Locate the cell with the specified text and output its [x, y] center coordinate. 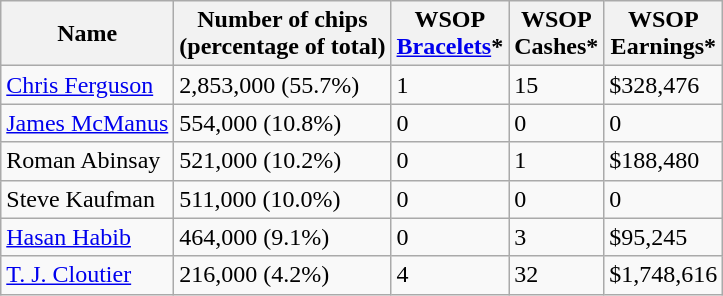
511,000 (10.0%) [282, 199]
$1,748,616 [664, 275]
4 [450, 275]
216,000 (4.2%) [282, 275]
WSOPBracelets* [450, 34]
521,000 (10.2%) [282, 161]
$95,245 [664, 237]
554,000 (10.8%) [282, 123]
464,000 (9.1%) [282, 237]
15 [556, 85]
T. J. Cloutier [88, 275]
WSOPEarnings* [664, 34]
Steve Kaufman [88, 199]
James McManus [88, 123]
Name [88, 34]
Hasan Habib [88, 237]
32 [556, 275]
2,853,000 (55.7%) [282, 85]
WSOPCashes* [556, 34]
$328,476 [664, 85]
3 [556, 237]
$188,480 [664, 161]
Number of chips(percentage of total) [282, 34]
Chris Ferguson [88, 85]
Roman Abinsay [88, 161]
